Return (X, Y) of the center of cell containing provided text 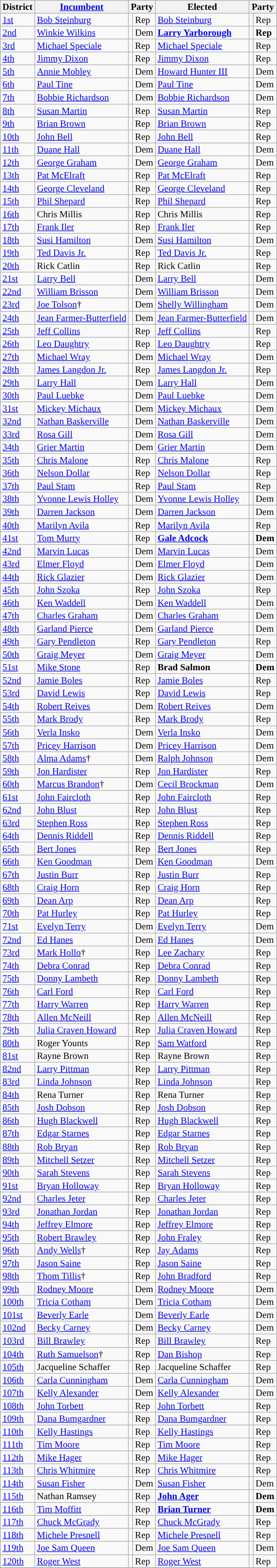
3rd (18, 46)
120th (18, 1561)
112th (18, 1457)
Nathan Ramsey (82, 1496)
116th (18, 1509)
Tom Murry (82, 538)
115th (18, 1496)
85th (18, 1108)
86th (18, 1121)
Thom Tillis† (82, 1276)
43rd (18, 564)
110th (18, 1431)
46th (18, 603)
Brad Salmon (202, 667)
36th (18, 473)
1st (18, 20)
13th (18, 175)
80th (18, 1043)
96th (18, 1250)
Marcus Brandon† (82, 784)
Tim Moffitt (82, 1509)
82nd (18, 1069)
20th (18, 266)
117th (18, 1522)
Gale Adcock (202, 538)
97th (18, 1263)
11th (18, 149)
Jay Adams (202, 1250)
88th (18, 1147)
54th (18, 706)
47th (18, 616)
72nd (18, 940)
59th (18, 771)
John Fraley (202, 1237)
6th (18, 84)
Mark Hollo† (82, 952)
105th (18, 1367)
87th (18, 1134)
Robert Brawley (82, 1237)
9th (18, 123)
28th (18, 370)
83rd (18, 1082)
89th (18, 1160)
37th (18, 486)
Shelly Willingham (202, 305)
107th (18, 1393)
Brian Turner (202, 1509)
50th (18, 655)
16th (18, 214)
66th (18, 862)
21st (18, 279)
95th (18, 1237)
2nd (18, 33)
92nd (18, 1199)
93rd (18, 1211)
48th (18, 628)
44th (18, 577)
John Ager (202, 1496)
Winkie Wilkins (82, 33)
111th (18, 1445)
65th (18, 849)
15th (18, 201)
Andy Wells† (82, 1250)
19th (18, 253)
119th (18, 1548)
39th (18, 512)
114th (18, 1484)
102nd (18, 1328)
56th (18, 732)
77th (18, 1004)
Elected (202, 7)
118th (18, 1535)
32nd (18, 421)
91st (18, 1186)
98th (18, 1276)
61st (18, 797)
75th (18, 978)
22nd (18, 292)
90th (18, 1172)
49th (18, 642)
27th (18, 357)
41st (18, 538)
14th (18, 188)
76th (18, 991)
70th (18, 913)
29th (18, 382)
57th (18, 745)
63rd (18, 823)
62nd (18, 810)
71st (18, 926)
31st (18, 408)
52nd (18, 680)
Alma Adams† (82, 758)
67th (18, 875)
18th (18, 240)
Annie Mobley (82, 72)
5th (18, 72)
Joe Tolson† (82, 305)
45th (18, 590)
23rd (18, 305)
106th (18, 1380)
Ruth Samuelson† (82, 1354)
108th (18, 1406)
60th (18, 784)
113th (18, 1470)
John Bradford (202, 1276)
Larry Yarborough (202, 33)
64th (18, 836)
73rd (18, 952)
Roger Younts (82, 1043)
109th (18, 1419)
Sam Watford (202, 1043)
Howard Hunter III (202, 72)
51st (18, 667)
Cecil Brockman (202, 784)
84th (18, 1095)
33rd (18, 435)
42nd (18, 551)
53rd (18, 693)
8th (18, 111)
78th (18, 1017)
38th (18, 499)
Ralph Johnson (202, 758)
25th (18, 331)
Dan Bishop (202, 1354)
58th (18, 758)
104th (18, 1354)
35th (18, 460)
7th (18, 98)
100th (18, 1302)
103rd (18, 1341)
99th (18, 1289)
40th (18, 525)
69th (18, 901)
101st (18, 1315)
68th (18, 888)
94th (18, 1224)
79th (18, 1030)
4th (18, 59)
30th (18, 396)
34th (18, 447)
Mike Stone (82, 667)
10th (18, 137)
55th (18, 719)
74th (18, 965)
81st (18, 1056)
26th (18, 344)
24th (18, 318)
17th (18, 227)
12th (18, 162)
Lee Zachary (202, 952)
District (18, 7)
Incumbent (82, 7)
